Output the (X, Y) coordinate of the center of the cell containing the given text.  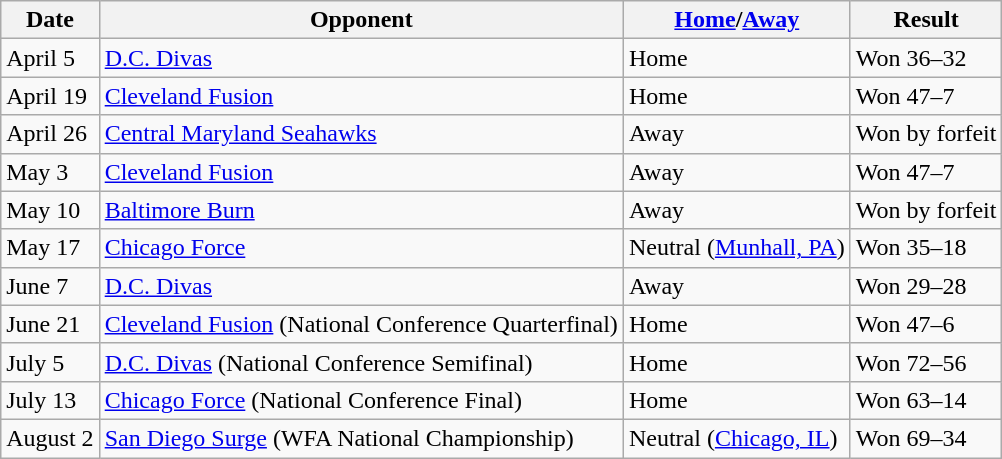
Neutral (Munhall, PA) (736, 248)
April 5 (50, 58)
Won 63–14 (926, 400)
Central Maryland Seahawks (361, 134)
D.C. Divas (National Conference Semifinal) (361, 362)
Won 29–28 (926, 286)
June 21 (50, 324)
April 26 (50, 134)
Result (926, 20)
July 13 (50, 400)
July 5 (50, 362)
Chicago Force (National Conference Final) (361, 400)
Date (50, 20)
May 10 (50, 210)
Neutral (Chicago, IL) (736, 438)
Baltimore Burn (361, 210)
Won 69–34 (926, 438)
Opponent (361, 20)
Won 47–6 (926, 324)
Chicago Force (361, 248)
May 17 (50, 248)
Home/Away (736, 20)
May 3 (50, 172)
Won 36–32 (926, 58)
Won 72–56 (926, 362)
August 2 (50, 438)
April 19 (50, 96)
June 7 (50, 286)
Won 35–18 (926, 248)
Cleveland Fusion (National Conference Quarterfinal) (361, 324)
San Diego Surge (WFA National Championship) (361, 438)
